Determine the [X, Y] coordinate at the center of the cell enclosing the given text.  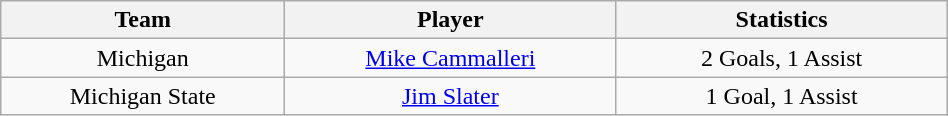
2 Goals, 1 Assist [782, 58]
Statistics [782, 20]
Michigan [143, 58]
Jim Slater [450, 96]
Mike Cammalleri [450, 58]
Michigan State [143, 96]
Player [450, 20]
1 Goal, 1 Assist [782, 96]
Team [143, 20]
